For the text-containing cell, return its midpoint in (x, y) coordinate format. 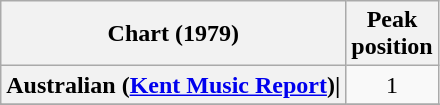
Peakposition (392, 34)
1 (392, 85)
Australian (Kent Music Report)| (174, 85)
Chart (1979) (174, 34)
